Scan for the cell matching the given text and deliver its [x, y] coordinate at center. 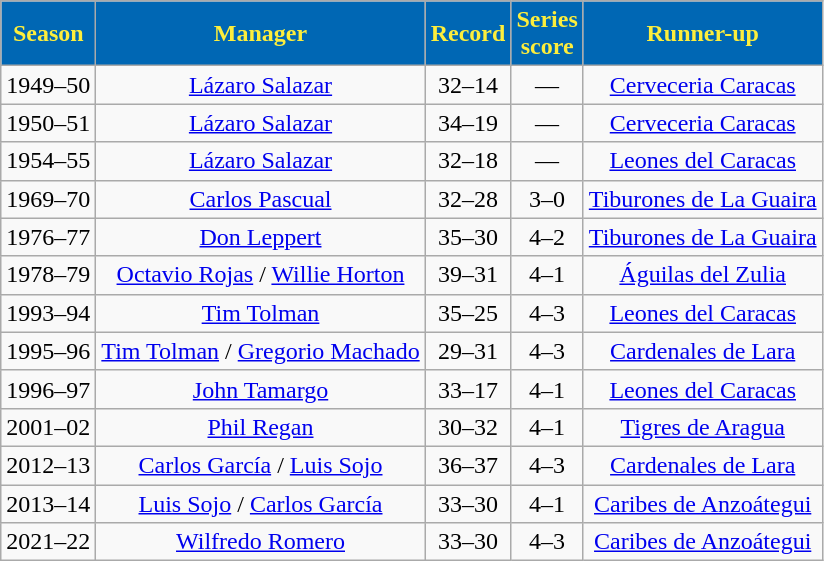
Record [468, 34]
1995–96 [48, 351]
1978–79 [48, 275]
3–0 [547, 199]
39–31 [468, 275]
30–32 [468, 427]
1996–97 [48, 389]
36–37 [468, 465]
Phil Regan [260, 427]
Tigres de Aragua [702, 427]
2013–14 [48, 503]
1969–70 [48, 199]
32–28 [468, 199]
1954–55 [48, 161]
Carlos Pascual [260, 199]
Tim Tolman / Gregorio Machado [260, 351]
Don Leppert [260, 237]
2021–22 [48, 542]
32–14 [468, 85]
29–31 [468, 351]
Carlos García / Luis Sojo [260, 465]
Luis Sojo / Carlos García [260, 503]
Octavio Rojas / Willie Horton [260, 275]
Manager [260, 34]
35–25 [468, 313]
Águilas del Zulia [702, 275]
Tim Tolman [260, 313]
32–18 [468, 161]
John Tamargo [260, 389]
Runner-up [702, 34]
Season [48, 34]
2012–13 [48, 465]
35–30 [468, 237]
Wilfredo Romero [260, 542]
1976–77 [48, 237]
1949–50 [48, 85]
1993–94 [48, 313]
33–17 [468, 389]
1950–51 [48, 123]
2001–02 [48, 427]
Seriesscore [547, 34]
4–2 [547, 237]
34–19 [468, 123]
